Provide the (x, y) coordinate of the cell's center where the given text is located.  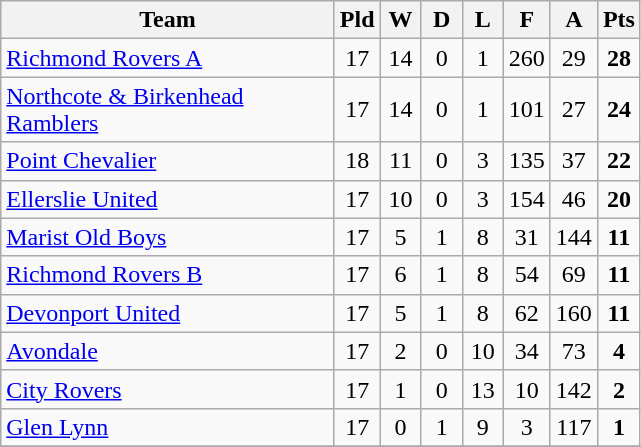
54 (526, 275)
Northcote & Birkenhead Ramblers (168, 110)
F (526, 20)
6 (400, 275)
154 (526, 199)
69 (574, 275)
Avondale (168, 351)
22 (618, 161)
37 (574, 161)
62 (526, 313)
D (442, 20)
101 (526, 110)
46 (574, 199)
260 (526, 58)
13 (482, 389)
A (574, 20)
Pld (357, 20)
73 (574, 351)
135 (526, 161)
4 (618, 351)
142 (574, 389)
Pts (618, 20)
Ellerslie United (168, 199)
29 (574, 58)
Devonport United (168, 313)
18 (357, 161)
20 (618, 199)
117 (574, 427)
9 (482, 427)
34 (526, 351)
Team (168, 20)
Glen Lynn (168, 427)
Marist Old Boys (168, 237)
L (482, 20)
Richmond Rovers A (168, 58)
31 (526, 237)
28 (618, 58)
City Rovers (168, 389)
27 (574, 110)
Richmond Rovers B (168, 275)
Point Chevalier (168, 161)
144 (574, 237)
24 (618, 110)
W (400, 20)
160 (574, 313)
